Scan for the cell matching the given text and deliver its [x, y] coordinate at center. 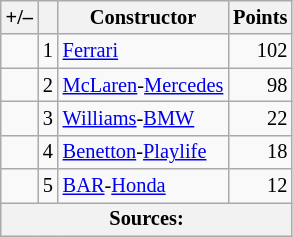
Points [260, 17]
18 [260, 152]
McLaren-Mercedes [143, 85]
+/– [20, 17]
98 [260, 85]
Williams-BMW [143, 118]
4 [48, 152]
Constructor [143, 17]
102 [260, 51]
Sources: [147, 219]
3 [48, 118]
Benetton-Playlife [143, 152]
Ferrari [143, 51]
BAR-Honda [143, 186]
22 [260, 118]
12 [260, 186]
5 [48, 186]
1 [48, 51]
2 [48, 85]
